Determine the [X, Y] coordinate at the center of the cell enclosing the given text.  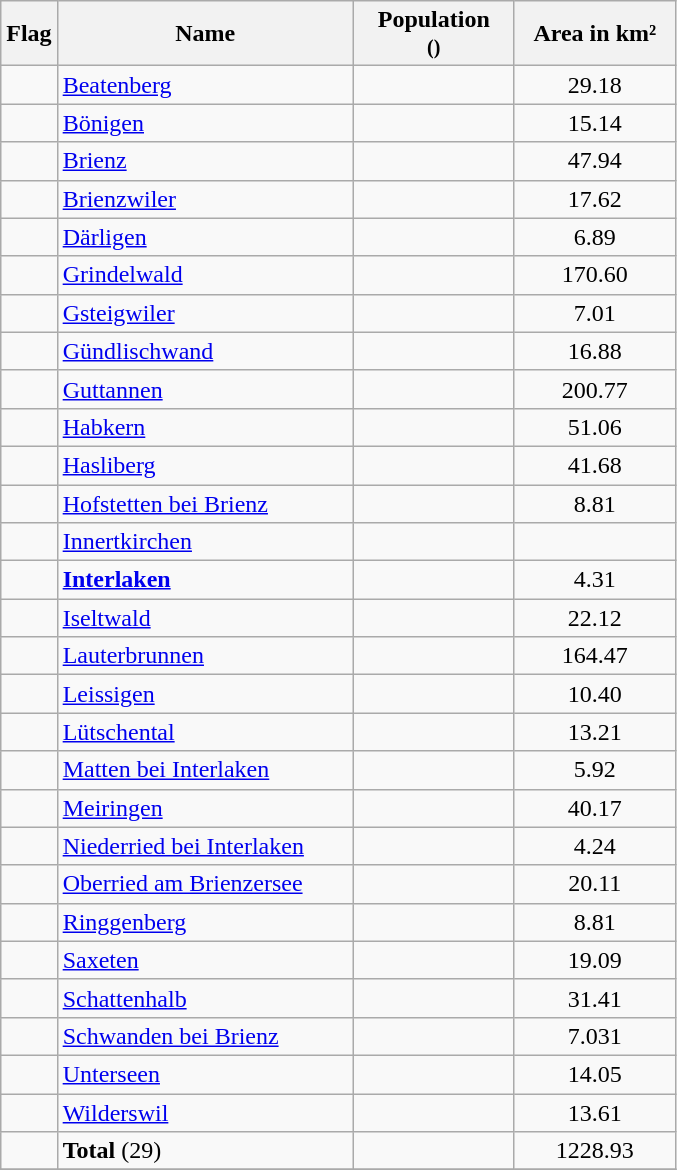
Population() [434, 34]
13.61 [594, 1113]
47.94 [594, 161]
13.21 [594, 732]
17.62 [594, 199]
Total (29) [205, 1151]
Area in km² [594, 34]
Hofstetten bei Brienz [205, 503]
Hasliberg [205, 465]
10.40 [594, 694]
Schwanden bei Brienz [205, 1036]
41.68 [594, 465]
22.12 [594, 618]
16.88 [594, 351]
Flag [29, 34]
Brienzwiler [205, 199]
Name [205, 34]
Schattenhalb [205, 998]
7.031 [594, 1036]
200.77 [594, 389]
51.06 [594, 427]
19.09 [594, 960]
4.24 [594, 846]
Gsteigwiler [205, 313]
Wilderswil [205, 1113]
Unterseen [205, 1074]
164.47 [594, 656]
Innertkirchen [205, 542]
29.18 [594, 85]
14.05 [594, 1074]
15.14 [594, 123]
Habkern [205, 427]
Lauterbrunnen [205, 656]
7.01 [594, 313]
Leissigen [205, 694]
Grindelwald [205, 275]
Brienz [205, 161]
Därligen [205, 237]
Meiringen [205, 808]
Interlaken [205, 580]
170.60 [594, 275]
Iseltwald [205, 618]
Matten bei Interlaken [205, 770]
Bönigen [205, 123]
1228.93 [594, 1151]
31.41 [594, 998]
Guttannen [205, 389]
40.17 [594, 808]
Saxeten [205, 960]
Oberried am Brienzersee [205, 884]
5.92 [594, 770]
4.31 [594, 580]
Beatenberg [205, 85]
Niederried bei Interlaken [205, 846]
Gündlischwand [205, 351]
6.89 [594, 237]
Ringgenberg [205, 922]
20.11 [594, 884]
Lütschental [205, 732]
